Pinpoint the cell where the given text exists, returning its [x, y] midpoint coordinate. 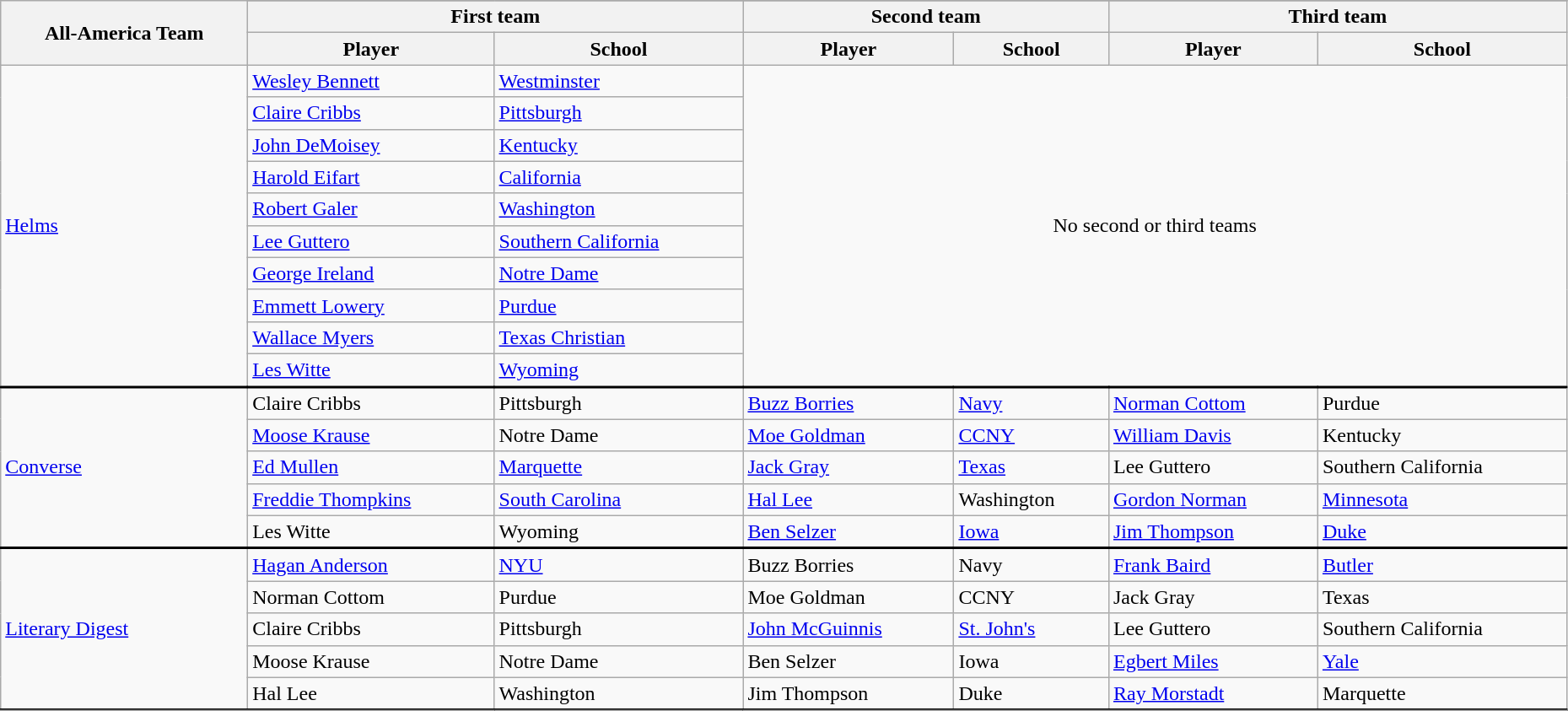
Texas Christian [619, 337]
Hagan Anderson [371, 565]
Helms [125, 226]
George Ireland [371, 273]
Ray Morstadt [1213, 693]
California [619, 177]
St. John's [1032, 629]
Harold Eifart [371, 177]
No second or third teams [1155, 226]
Robert Galer [371, 209]
Frank Baird [1213, 565]
Gordon Norman [1213, 499]
Westminster [619, 81]
Minnesota [1442, 499]
Yale [1442, 661]
John DeMoisey [371, 145]
Converse [125, 467]
Wallace Myers [371, 337]
Ed Mullen [371, 467]
Third team [1338, 17]
Literary Digest [125, 629]
John McGuinnis [849, 629]
South Carolina [619, 499]
Second team [926, 17]
NYU [619, 565]
William Davis [1213, 435]
Freddie Thompkins [371, 499]
First team [496, 17]
Emmett Lowery [371, 305]
All-America Team [125, 33]
Butler [1442, 565]
Egbert Miles [1213, 661]
Wesley Bennett [371, 81]
